Locate the cell with the specified text and output its [x, y] center coordinate. 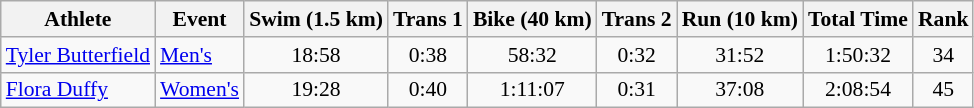
34 [944, 55]
Flora Duffy [78, 90]
37:08 [740, 90]
Total Time [858, 19]
Rank [944, 19]
0:31 [637, 90]
Athlete [78, 19]
Swim (1.5 km) [316, 19]
2:08:54 [858, 90]
Trans 2 [637, 19]
Women's [200, 90]
Trans 1 [428, 19]
1:11:07 [532, 90]
Bike (40 km) [532, 19]
58:32 [532, 55]
Event [200, 19]
31:52 [740, 55]
Men's [200, 55]
19:28 [316, 90]
45 [944, 90]
Tyler Butterfield [78, 55]
0:32 [637, 55]
1:50:32 [858, 55]
Run (10 km) [740, 19]
0:40 [428, 90]
0:38 [428, 55]
18:58 [316, 55]
